Search for the cell housing the specified text and yield its [X, Y] center coordinate. 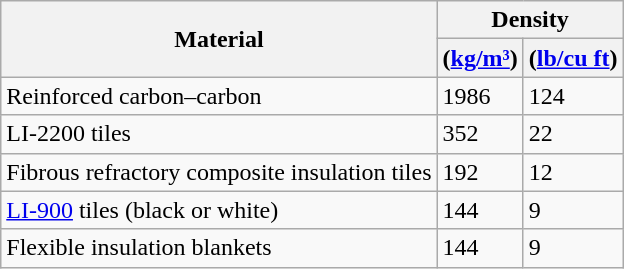
Fibrous refractory composite insulation tiles [219, 172]
1986 [480, 96]
Flexible insulation blankets [219, 248]
LI-2200 tiles [219, 134]
192 [480, 172]
124 [573, 96]
(lb/cu ft) [573, 58]
12 [573, 172]
LI-900 tiles (black or white) [219, 210]
Density [530, 20]
22 [573, 134]
352 [480, 134]
Material [219, 39]
(kg/m³) [480, 58]
Reinforced carbon–carbon [219, 96]
